Determine the (x, y) coordinate at the center of the cell enclosing the given text.  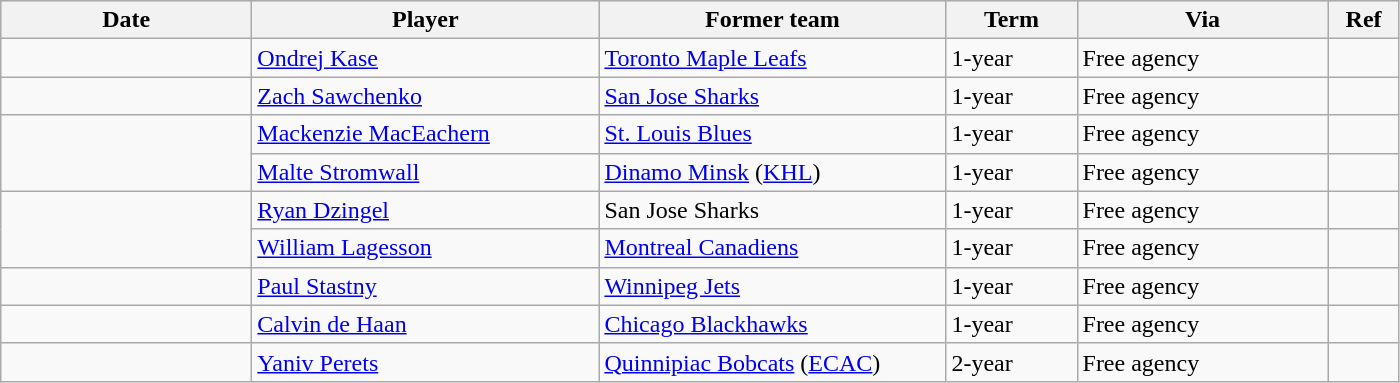
Yaniv Perets (426, 362)
St. Louis Blues (772, 134)
Montreal Canadiens (772, 248)
Quinnipiac Bobcats (ECAC) (772, 362)
Calvin de Haan (426, 324)
Date (126, 20)
Toronto Maple Leafs (772, 58)
Winnipeg Jets (772, 286)
Zach Sawchenko (426, 96)
Malte Stromwall (426, 172)
Ondrej Kase (426, 58)
Term (1012, 20)
William Lagesson (426, 248)
Former team (772, 20)
Player (426, 20)
Chicago Blackhawks (772, 324)
2-year (1012, 362)
Ryan Dzingel (426, 210)
Ref (1364, 20)
Paul Stastny (426, 286)
Mackenzie MacEachern (426, 134)
Via (1202, 20)
Dinamo Minsk (KHL) (772, 172)
